Locate the cell with the specified text and output its (x, y) center coordinate. 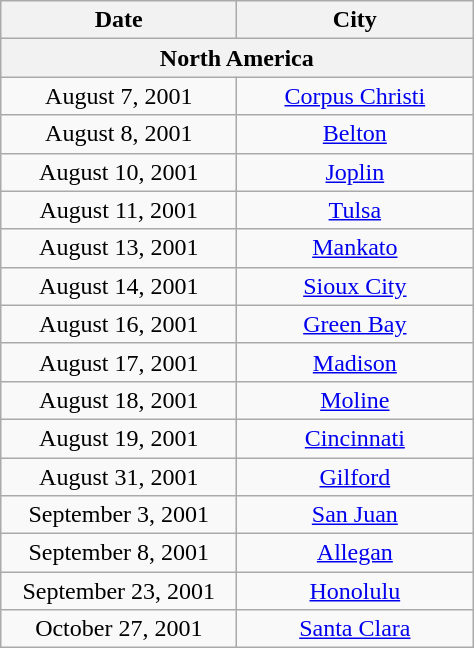
August 17, 2001 (119, 362)
August 10, 2001 (119, 172)
Green Bay (355, 324)
Allegan (355, 553)
September 3, 2001 (119, 515)
September 23, 2001 (119, 591)
August 18, 2001 (119, 400)
August 19, 2001 (119, 438)
August 31, 2001 (119, 477)
August 16, 2001 (119, 324)
Moline (355, 400)
Date (119, 20)
City (355, 20)
Sioux City (355, 286)
Gilford (355, 477)
August 8, 2001 (119, 134)
Mankato (355, 248)
September 8, 2001 (119, 553)
August 13, 2001 (119, 248)
San Juan (355, 515)
Corpus Christi (355, 96)
Honolulu (355, 591)
Tulsa (355, 210)
August 11, 2001 (119, 210)
Madison (355, 362)
Cincinnati (355, 438)
North America (237, 58)
Santa Clara (355, 629)
October 27, 2001 (119, 629)
August 14, 2001 (119, 286)
August 7, 2001 (119, 96)
Belton (355, 134)
Joplin (355, 172)
